Scan for the cell matching the given text and deliver its (x, y) coordinate at center. 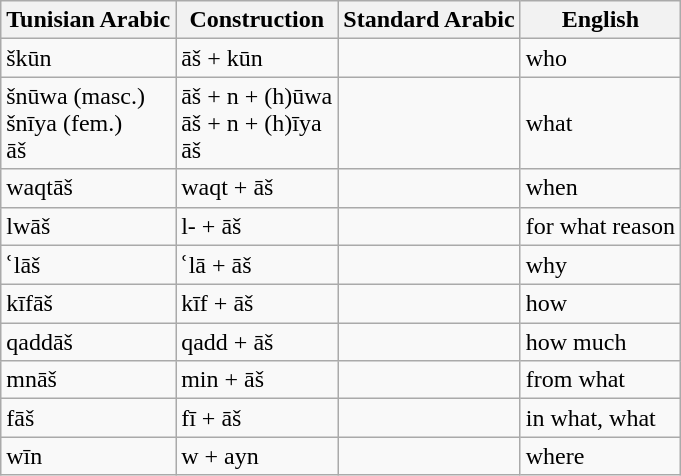
in what, what (600, 418)
w + ayn (257, 456)
Standard Arabic (429, 20)
what (600, 123)
kīfāš (88, 304)
why (600, 265)
qaddāš (88, 342)
šnūwa (masc.)šnīya (fem.) āš (88, 123)
how (600, 304)
ʿlā + āš (257, 265)
from what (600, 380)
who (600, 58)
waqtāš (88, 188)
škūn (88, 58)
kīf + āš (257, 304)
wīn (88, 456)
how much (600, 342)
lwāš (88, 226)
mnāš (88, 380)
Tunisian Arabic (88, 20)
min + āš (257, 380)
ʿlāš (88, 265)
Construction (257, 20)
āš + kūn (257, 58)
English (600, 20)
l- + āš (257, 226)
waqt + āš (257, 188)
when (600, 188)
qadd + āš (257, 342)
for what reason (600, 226)
where (600, 456)
āš + n + (h)ūwa āš + n + (h)īya āš (257, 123)
fī + āš (257, 418)
fāš (88, 418)
